Find where the given text appears and provide that cell's center as [x, y] coordinate. 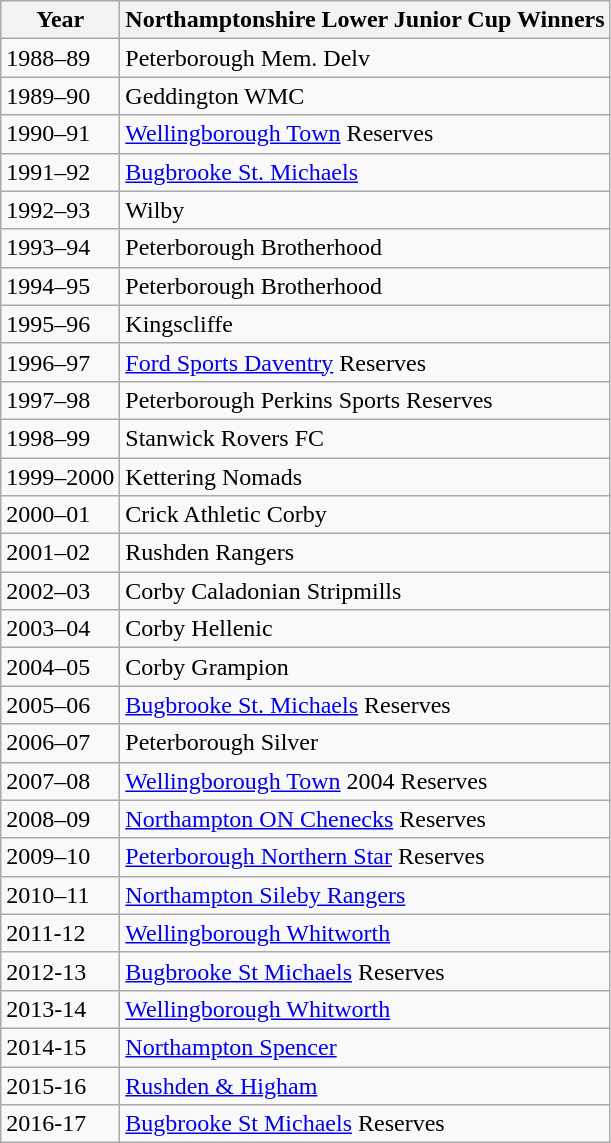
1995–96 [60, 324]
Stanwick Rovers FC [365, 438]
2004–05 [60, 667]
1991–92 [60, 172]
Kingscliffe [365, 324]
2008–09 [60, 819]
2015-16 [60, 1085]
Peterborough Mem. Delv [365, 58]
1988–89 [60, 58]
1993–94 [60, 248]
Corby Grampion [365, 667]
Corby Caladonian Stripmills [365, 591]
2006–07 [60, 743]
2011-12 [60, 933]
2012-13 [60, 971]
2005–06 [60, 705]
Peterborough Perkins Sports Reserves [365, 400]
2010–11 [60, 895]
Peterborough Northern Star Reserves [365, 857]
Northampton ON Chenecks Reserves [365, 819]
2013-14 [60, 1009]
1996–97 [60, 362]
Geddington WMC [365, 96]
Crick Athletic Corby [365, 515]
2009–10 [60, 857]
Corby Hellenic [365, 629]
1989–90 [60, 96]
2000–01 [60, 515]
1990–91 [60, 134]
Wellingborough Town 2004 Reserves [365, 781]
Peterborough Silver [365, 743]
1999–2000 [60, 477]
2014-15 [60, 1047]
2007–08 [60, 781]
1997–98 [60, 400]
Rushden Rangers [365, 553]
2002–03 [60, 591]
Ford Sports Daventry Reserves [365, 362]
Bugbrooke St. Michaels Reserves [365, 705]
Northamptonshire Lower Junior Cup Winners [365, 20]
Kettering Nomads [365, 477]
2001–02 [60, 553]
Rushden & Higham [365, 1085]
Bugbrooke St. Michaels [365, 172]
Year [60, 20]
Wilby [365, 210]
1998–99 [60, 438]
Northampton Sileby Rangers [365, 895]
Northampton Spencer [365, 1047]
2016-17 [60, 1124]
Wellingborough Town Reserves [365, 134]
2003–04 [60, 629]
1994–95 [60, 286]
1992–93 [60, 210]
